Find where the given text appears and provide that cell's center as (x, y) coordinate. 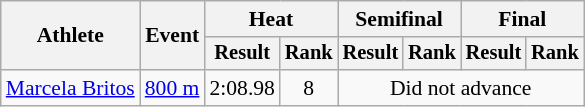
Heat (270, 19)
Event (172, 36)
Did not advance (461, 88)
800 m (172, 88)
Athlete (70, 36)
Final (522, 19)
2:08.98 (242, 88)
Marcela Britos (70, 88)
8 (309, 88)
Semifinal (400, 19)
